From the cell containing the given text, extract its center point as [x, y] coordinate. 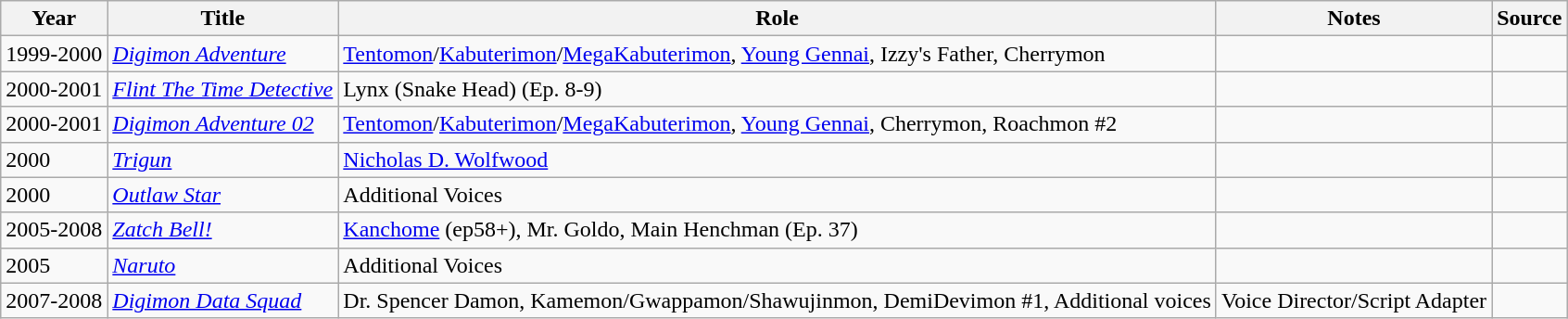
Kanchome (ep58+), Mr. Goldo, Main Henchman (Ep. 37) [778, 230]
Digimon Data Squad [222, 300]
Source [1529, 19]
Role [778, 19]
Digimon Adventure 02 [222, 124]
1999-2000 [54, 54]
Year [54, 19]
Voice Director/Script Adapter [1353, 300]
Tentomon/Kabuterimon/MegaKabuterimon, Young Gennai, Izzy's Father, Cherrymon [778, 54]
Trigun [222, 159]
Zatch Bell! [222, 230]
Dr. Spencer Damon, Kamemon/Gwappamon/Shawujinmon, DemiDevimon #1, Additional voices [778, 300]
2007-2008 [54, 300]
2005 [54, 265]
Digimon Adventure [222, 54]
Naruto [222, 265]
Outlaw Star [222, 195]
Nicholas D. Wolfwood [778, 159]
Title [222, 19]
Notes [1353, 19]
Flint The Time Detective [222, 89]
2005-2008 [54, 230]
Lynx (Snake Head) (Ep. 8-9) [778, 89]
Tentomon/Kabuterimon/MegaKabuterimon, Young Gennai, Cherrymon, Roachmon #2 [778, 124]
